Return the (x, y) coordinate for the center point of the cell that contains the specified text.  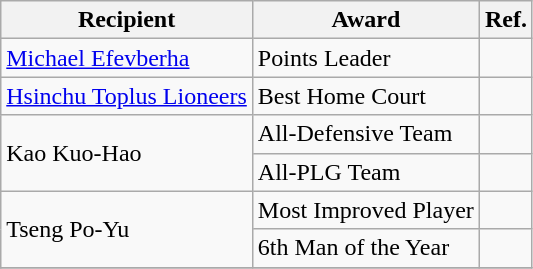
Ref. (506, 20)
Tseng Po-Yu (127, 229)
All-Defensive Team (366, 134)
Most Improved Player (366, 210)
All-PLG Team (366, 172)
Best Home Court (366, 96)
6th Man of the Year (366, 248)
Hsinchu Toplus Lioneers (127, 96)
Michael Efevberha (127, 58)
Recipient (127, 20)
Award (366, 20)
Points Leader (366, 58)
Kao Kuo-Hao (127, 153)
